Determine the [X, Y] coordinate at the center of the cell enclosing the given text.  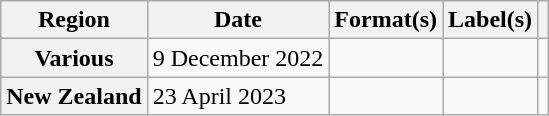
Region [74, 20]
9 December 2022 [238, 58]
Label(s) [490, 20]
23 April 2023 [238, 96]
Various [74, 58]
Format(s) [386, 20]
New Zealand [74, 96]
Date [238, 20]
